Detect which cell encompasses the target text, then output its [X, Y] center coordinate. 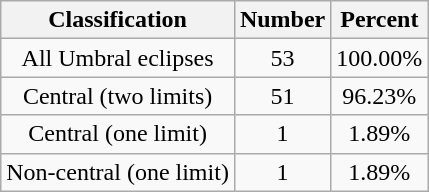
Classification [118, 20]
Central (one limit) [118, 134]
Central (two limits) [118, 96]
96.23% [380, 96]
Non-central (one limit) [118, 172]
53 [282, 58]
Number [282, 20]
All Umbral eclipses [118, 58]
51 [282, 96]
Percent [380, 20]
100.00% [380, 58]
